For the text-containing cell, return its midpoint in (x, y) coordinate format. 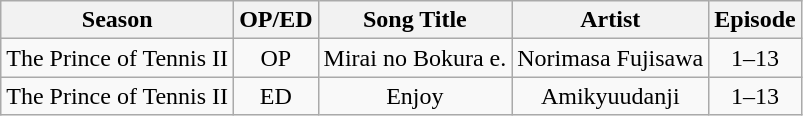
ED (276, 96)
Season (118, 20)
Enjoy (415, 96)
Norimasa Fujisawa (610, 58)
Amikyuudanji (610, 96)
Artist (610, 20)
Song Title (415, 20)
Episode (755, 20)
OP (276, 58)
Mirai no Bokura e. (415, 58)
OP/ED (276, 20)
